Pinpoint the cell where the given text exists, returning its [x, y] midpoint coordinate. 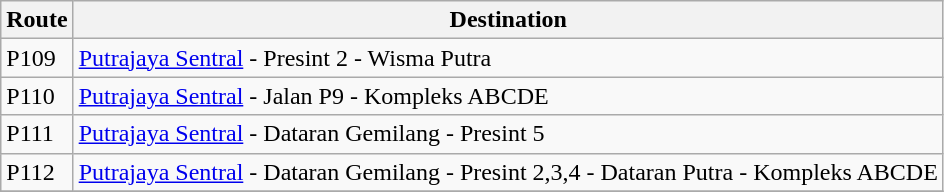
P111 [37, 134]
Putrajaya Sentral - Dataran Gemilang - Presint 2,3,4 - Dataran Putra - Kompleks ABCDE [508, 172]
Putrajaya Sentral - Dataran Gemilang - Presint 5 [508, 134]
P109 [37, 58]
Destination [508, 20]
Putrajaya Sentral - Presint 2 - Wisma Putra [508, 58]
Putrajaya Sentral - Jalan P9 - Kompleks ABCDE [508, 96]
P112 [37, 172]
Route [37, 20]
P110 [37, 96]
